Output the [X, Y] coordinate of the center of the cell containing the given text.  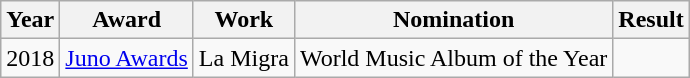
Award [127, 20]
Year [30, 20]
Result [651, 20]
Work [244, 20]
Juno Awards [127, 58]
World Music Album of the Year [453, 58]
Nomination [453, 20]
La Migra [244, 58]
2018 [30, 58]
